Pinpoint the cell where the given text exists, returning its (x, y) midpoint coordinate. 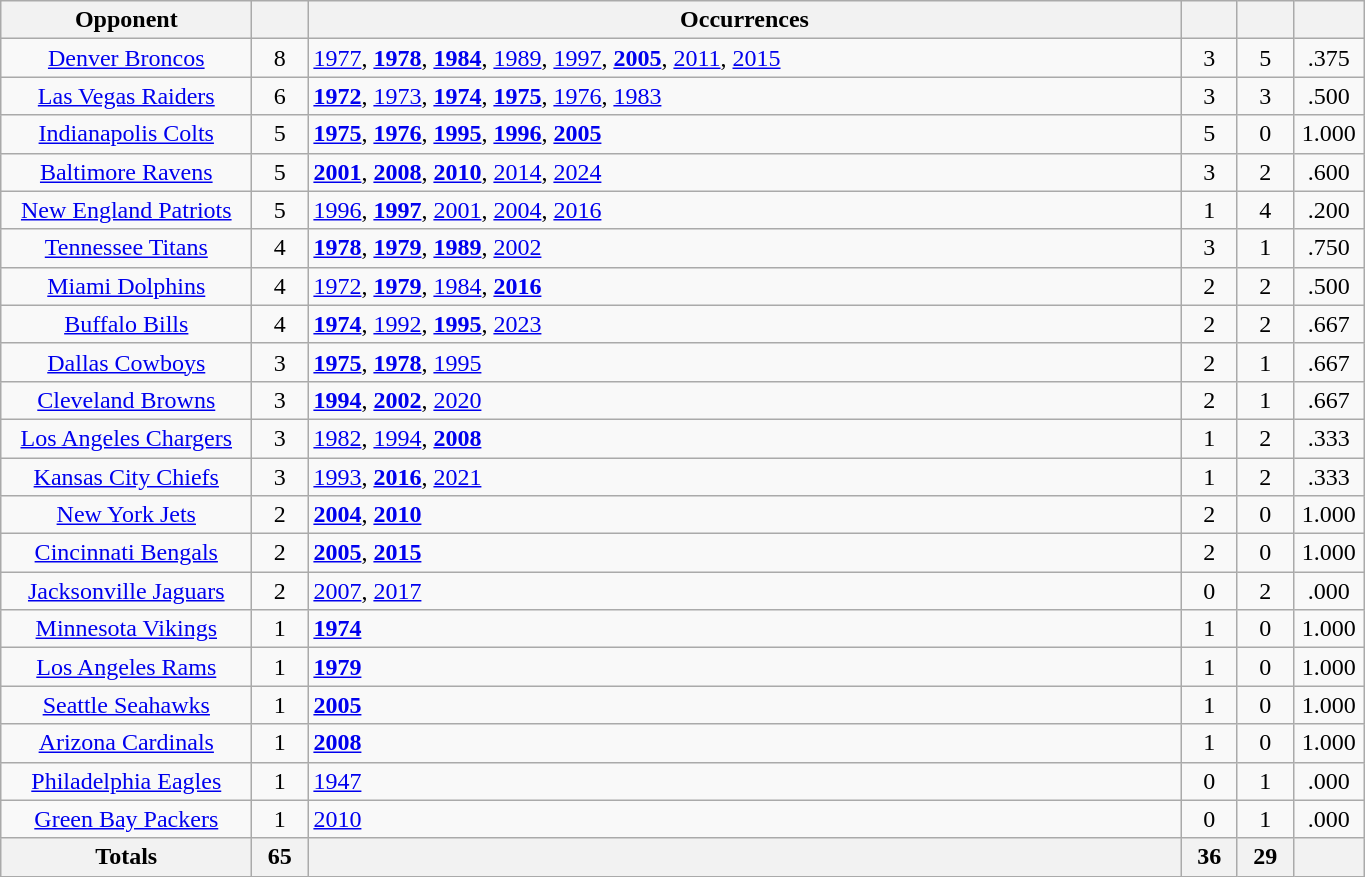
1972, 1973, 1974, 1975, 1976, 1983 (744, 96)
1978, 1979, 1989, 2002 (744, 248)
29 (1265, 857)
Los Angeles Rams (126, 667)
Jacksonville Jaguars (126, 591)
1996, 1997, 2001, 2004, 2016 (744, 210)
1947 (744, 781)
Occurrences (744, 20)
Las Vegas Raiders (126, 96)
8 (280, 58)
2007, 2017 (744, 591)
2005, 2015 (744, 553)
New England Patriots (126, 210)
2010 (744, 819)
2008 (744, 743)
Tennessee Titans (126, 248)
6 (280, 96)
Minnesota Vikings (126, 629)
.600 (1328, 172)
.750 (1328, 248)
Los Angeles Chargers (126, 438)
1977, 1978, 1984, 1989, 1997, 2005, 2011, 2015 (744, 58)
.200 (1328, 210)
Indianapolis Colts (126, 134)
1994, 2002, 2020 (744, 400)
1993, 2016, 2021 (744, 477)
Baltimore Ravens (126, 172)
Philadelphia Eagles (126, 781)
Seattle Seahawks (126, 705)
Cincinnati Bengals (126, 553)
36 (1209, 857)
2001, 2008, 2010, 2014, 2024 (744, 172)
1974, 1992, 1995, 2023 (744, 324)
2004, 2010 (744, 515)
Arizona Cardinals (126, 743)
.375 (1328, 58)
1972, 1979, 1984, 2016 (744, 286)
1975, 1976, 1995, 1996, 2005 (744, 134)
Buffalo Bills (126, 324)
Green Bay Packers (126, 819)
New York Jets (126, 515)
Denver Broncos (126, 58)
1974 (744, 629)
Totals (126, 857)
1975, 1978, 1995 (744, 362)
Miami Dolphins (126, 286)
65 (280, 857)
Opponent (126, 20)
2005 (744, 705)
Kansas City Chiefs (126, 477)
Cleveland Browns (126, 400)
Dallas Cowboys (126, 362)
1979 (744, 667)
1982, 1994, 2008 (744, 438)
